Identify which cell holds the provided text, then report its [X, Y] central coordinate. 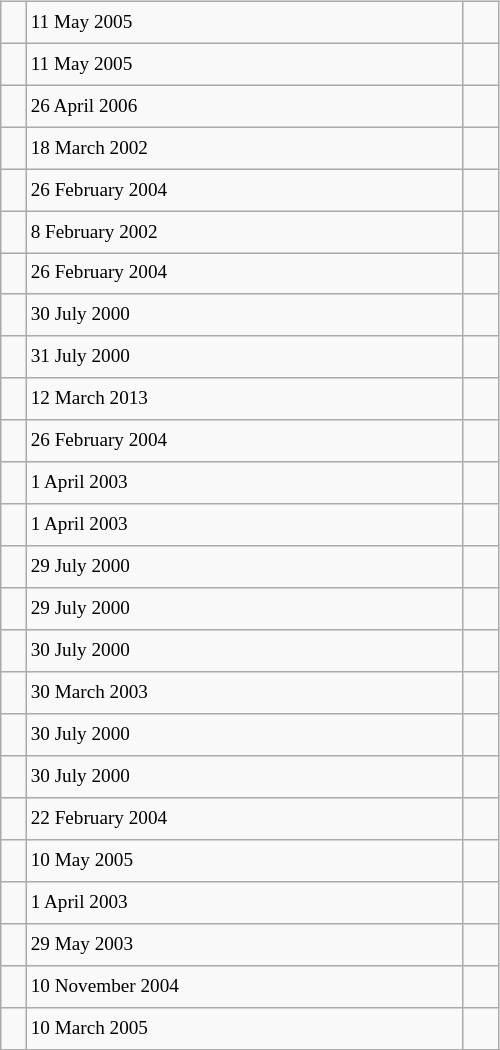
29 May 2003 [244, 944]
22 February 2004 [244, 819]
10 March 2005 [244, 1028]
26 April 2006 [244, 106]
12 March 2013 [244, 399]
30 March 2003 [244, 693]
8 February 2002 [244, 232]
10 November 2004 [244, 986]
31 July 2000 [244, 357]
10 May 2005 [244, 861]
18 March 2002 [244, 148]
